Find where the given text appears and provide that cell's center as (X, Y) coordinate. 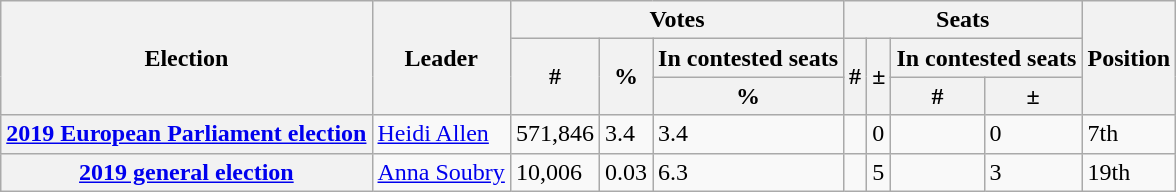
Position (1129, 58)
571,846 (554, 134)
2019 European Parliament election (186, 134)
3 (1033, 172)
10,006 (554, 172)
7th (1129, 134)
Anna Soubry (441, 172)
Votes (676, 20)
Election (186, 58)
Heidi Allen (441, 134)
Leader (441, 58)
Seats (963, 20)
19th (1129, 172)
5 (879, 172)
0.03 (626, 172)
2019 general election (186, 172)
6.3 (748, 172)
